Search for the cell housing the specified text and yield its [x, y] center coordinate. 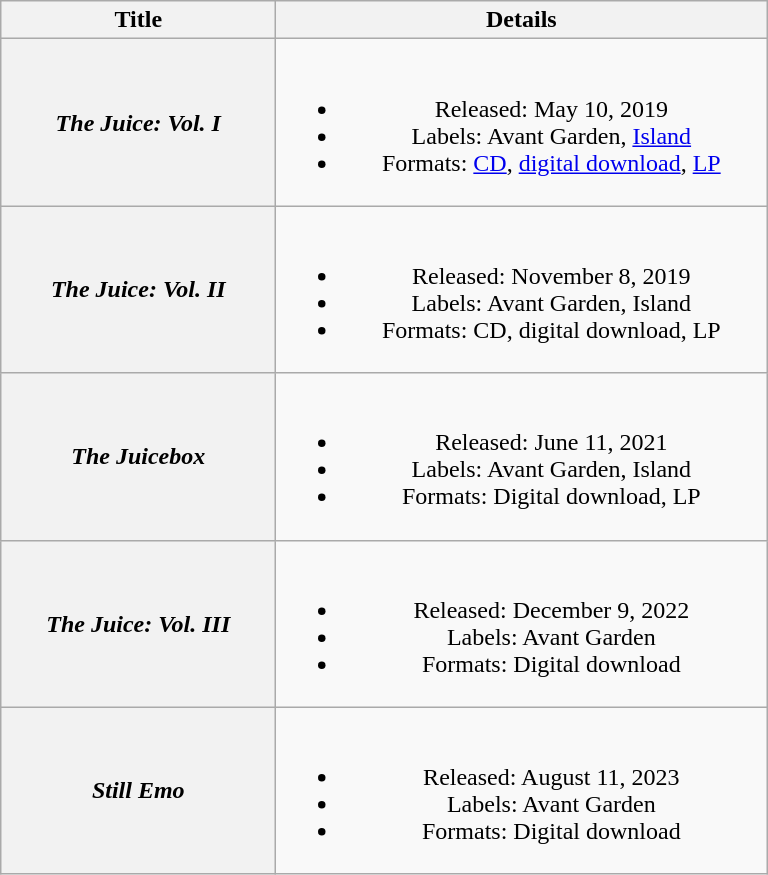
Title [138, 20]
The Juicebox [138, 456]
Still Emo [138, 790]
Released: June 11, 2021Labels: Avant Garden, IslandFormats: Digital download, LP [522, 456]
The Juice: Vol. I [138, 122]
The Juice: Vol. III [138, 624]
Released: December 9, 2022Labels: Avant GardenFormats: Digital download [522, 624]
Released: May 10, 2019Labels: Avant Garden, IslandFormats: CD, digital download, LP [522, 122]
Released: November 8, 2019Labels: Avant Garden, IslandFormats: CD, digital download, LP [522, 290]
The Juice: Vol. II [138, 290]
Details [522, 20]
Released: August 11, 2023Labels: Avant GardenFormats: Digital download [522, 790]
